Output the (X, Y) coordinate of the center of the cell containing the given text.  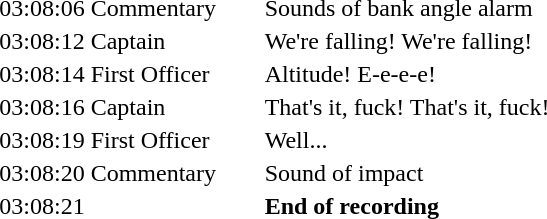
Commentary (174, 173)
